For the text-containing cell, return its midpoint in (x, y) coordinate format. 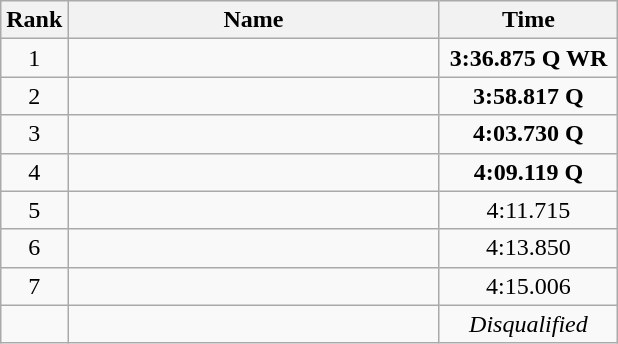
3:36.875 Q WR (528, 58)
7 (34, 286)
4:11.715 (528, 210)
4:13.850 (528, 248)
2 (34, 96)
6 (34, 248)
Disqualified (528, 324)
4:15.006 (528, 286)
3:58.817 Q (528, 96)
Time (528, 20)
5 (34, 210)
4:09.119 Q (528, 172)
Rank (34, 20)
Name (254, 20)
1 (34, 58)
3 (34, 134)
4:03.730 Q (528, 134)
4 (34, 172)
